Capture the cell that displays the provided text and extract its (x, y) central coordinate. 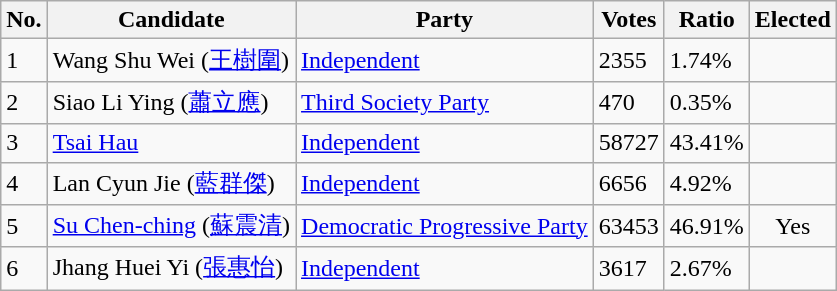
58727 (628, 143)
No. (24, 20)
Elected (792, 20)
Yes (792, 226)
Ratio (706, 20)
43.41% (706, 143)
6 (24, 268)
3 (24, 143)
Jhang Huei Yi (張惠怡) (171, 268)
470 (628, 102)
Votes (628, 20)
1 (24, 60)
1.74% (706, 60)
5 (24, 226)
63453 (628, 226)
2 (24, 102)
Party (445, 20)
4 (24, 184)
3617 (628, 268)
4.92% (706, 184)
Su Chen-ching (蘇震清) (171, 226)
2355 (628, 60)
6656 (628, 184)
Tsai Hau (171, 143)
Lan Cyun Jie (藍群傑) (171, 184)
2.67% (706, 268)
0.35% (706, 102)
Candidate (171, 20)
Siao Li Ying (蕭立應) (171, 102)
Third Society Party (445, 102)
Democratic Progressive Party (445, 226)
Wang Shu Wei (王樹圍) (171, 60)
46.91% (706, 226)
